For the text-containing cell, return its midpoint in (x, y) coordinate format. 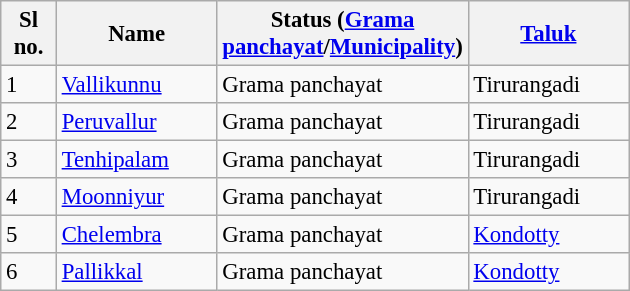
Kondotty (548, 235)
2 (29, 122)
Tenhipalam (136, 160)
Peruvallur (136, 122)
4 (29, 197)
3 (29, 160)
Chelembra (136, 235)
Sl no. (29, 34)
Name (136, 34)
Status (Grama panchayat/Municipality) (342, 34)
Moonniyur (136, 197)
Vallikunnu (136, 85)
Taluk (548, 34)
1 (29, 85)
5 (29, 235)
